Pinpoint the cell where the given text exists, returning its (X, Y) midpoint coordinate. 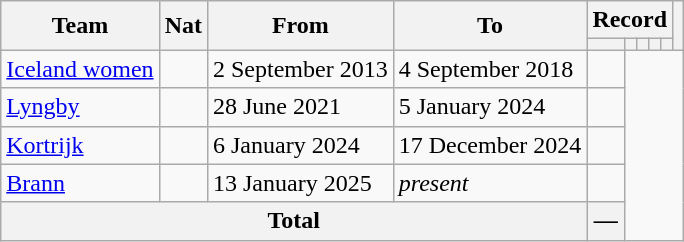
Nat (183, 26)
— (606, 221)
To (490, 26)
2 September 2013 (300, 69)
17 December 2024 (490, 145)
6 January 2024 (300, 145)
From (300, 26)
4 September 2018 (490, 69)
Kortrijk (80, 145)
Lyngby (80, 107)
28 June 2021 (300, 107)
Record (630, 20)
Brann (80, 183)
Team (80, 26)
5 January 2024 (490, 107)
Total (294, 221)
Iceland women (80, 69)
13 January 2025 (300, 183)
present (490, 183)
